Scan for the cell matching the given text and deliver its (x, y) coordinate at center. 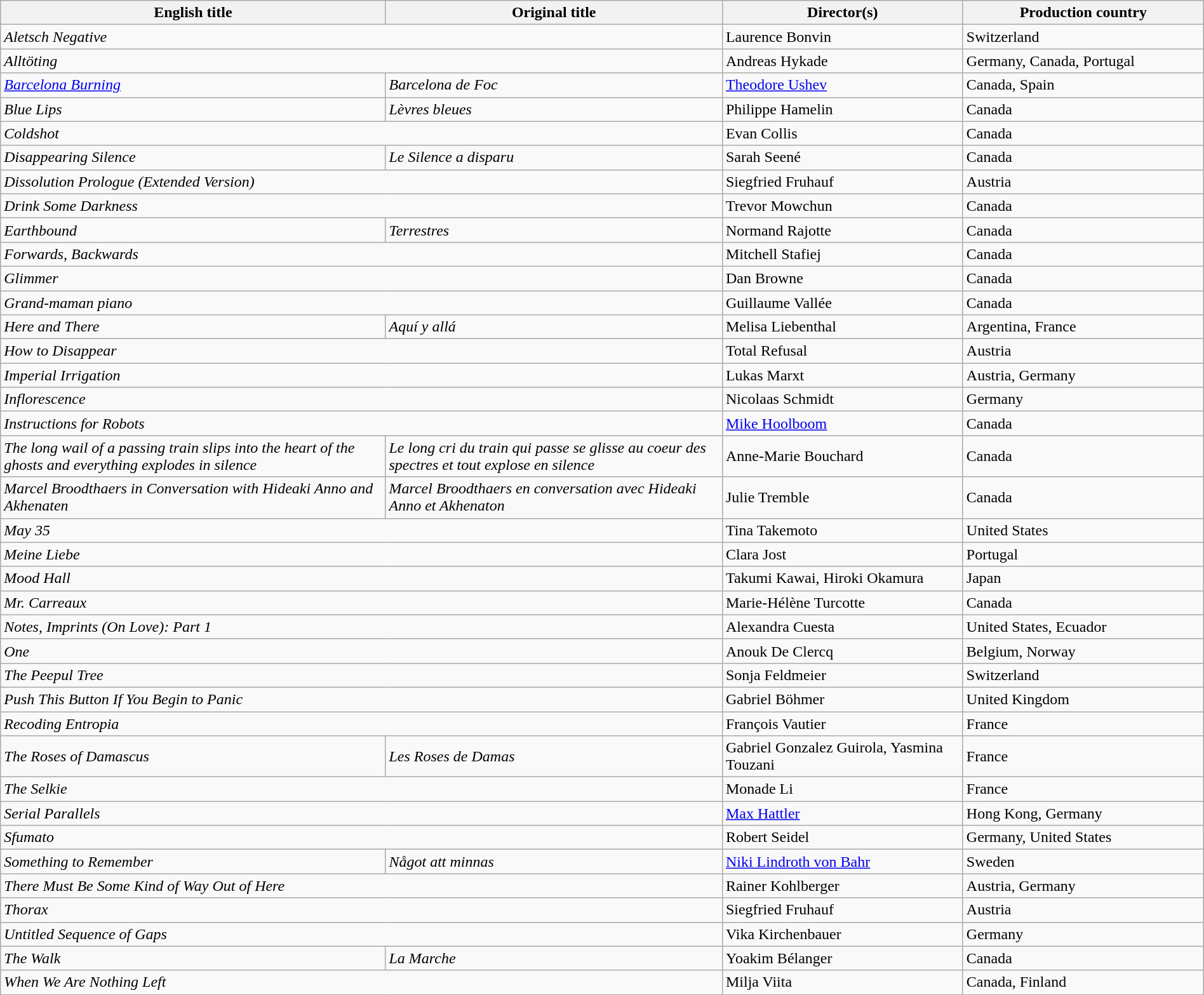
When We Are Nothing Left (362, 982)
Trevor Mowchun (842, 206)
Barcelona de Foc (554, 85)
Vika Kirchenbauer (842, 934)
Total Refusal (842, 351)
Disappearing Silence (193, 157)
Mike Hoolboom (842, 424)
Lèvres bleues (554, 109)
Anne-Marie Bouchard (842, 456)
Alexandra Cuesta (842, 627)
Något att minnas (554, 862)
Milja Viita (842, 982)
Aquí y allá (554, 327)
Marie-Hélène Turcotte (842, 603)
May 35 (362, 530)
Takumi Kawai, Hiroki Okamura (842, 578)
Theodore Ushev (842, 85)
Argentina, France (1083, 327)
Nicolaas Schmidt (842, 399)
Anouk De Clercq (842, 651)
La Marche (554, 958)
Sweden (1083, 862)
Les Roses de Damas (554, 757)
Melisa Liebenthal (842, 327)
Aletsch Negative (362, 37)
Clara Jost (842, 554)
Gabriel Böhmer (842, 699)
Alltöting (362, 61)
Belgium, Norway (1083, 651)
Blue Lips (193, 109)
Original title (554, 13)
Philippe Hamelin (842, 109)
Monade Li (842, 789)
Forwards, Backwards (362, 254)
Inflorescence (362, 399)
United States (1083, 530)
One (362, 651)
Hong Kong, Germany (1083, 813)
Director(s) (842, 13)
Barcelona Burning (193, 85)
Portugal (1083, 554)
Dissolution Prologue (Extended Version) (362, 182)
Dan Browne (842, 278)
United Kingdom (1083, 699)
Something to Remember (193, 862)
Max Hattler (842, 813)
There Must Be Some Kind of Way Out of Here (362, 886)
Drink Some Darkness (362, 206)
Le Silence a disparu (554, 157)
Robert Seidel (842, 838)
The Peepul Tree (362, 675)
Japan (1083, 578)
Marcel Broodthaers in Conversation with Hideaki Anno and Akhenaten (193, 498)
The Roses of Damascus (193, 757)
Gabriel Gonzalez Guirola, Yasmina Touzani (842, 757)
English title (193, 13)
Guillaume Vallée (842, 303)
Terrestres (554, 230)
Marcel Broodthaers en conversation avec Hideaki Anno et Akhenaton (554, 498)
Julie Tremble (842, 498)
Le long cri du train qui passe se glisse au coeur des spectres et tout explose en silence (554, 456)
The Walk (193, 958)
Sfumato (362, 838)
United States, Ecuador (1083, 627)
Coldshot (362, 133)
Push This Button If You Begin to Panic (362, 699)
How to Disappear (362, 351)
Canada, Spain (1083, 85)
Thorax (362, 910)
Notes, Imprints (On Love): Part 1 (362, 627)
Germany, Canada, Portugal (1083, 61)
François Vautier (842, 723)
Here and There (193, 327)
Production country (1083, 13)
Andreas Hykade (842, 61)
Mr. Carreaux (362, 603)
Tina Takemoto (842, 530)
Meine Liebe (362, 554)
Laurence Bonvin (842, 37)
Glimmer (362, 278)
Niki Lindroth von Bahr (842, 862)
Grand-maman piano (362, 303)
Sarah Seené (842, 157)
Rainer Kohlberger (842, 886)
Recoding Entropia (362, 723)
Untitled Sequence of Gaps (362, 934)
Lukas Marxt (842, 375)
Mitchell Stafiej (842, 254)
Sonja Feldmeier (842, 675)
Earthbound (193, 230)
Instructions for Robots (362, 424)
Canada, Finland (1083, 982)
The Selkie (362, 789)
Evan Collis (842, 133)
Imperial Irrigation (362, 375)
Yoakim Bélanger (842, 958)
Mood Hall (362, 578)
The long wail of a passing train slips into the heart of the ghosts and everything explodes in silence (193, 456)
Normand Rajotte (842, 230)
Germany, United States (1083, 838)
Serial Parallels (362, 813)
